Return the (x, y) coordinate for the center point of the cell that contains the specified text.  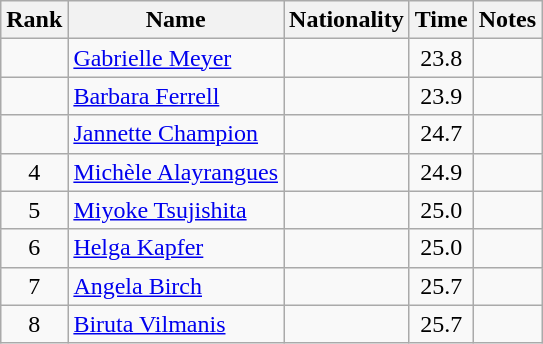
23.9 (441, 96)
Time (441, 20)
8 (34, 324)
7 (34, 286)
Angela Birch (176, 286)
Miyoke Tsujishita (176, 210)
Jannette Champion (176, 134)
Barbara Ferrell (176, 96)
Name (176, 20)
Notes (507, 20)
Michèle Alayrangues (176, 172)
24.9 (441, 172)
6 (34, 248)
Rank (34, 20)
Nationality (347, 20)
5 (34, 210)
Gabrielle Meyer (176, 58)
23.8 (441, 58)
Biruta Vilmanis (176, 324)
24.7 (441, 134)
Helga Kapfer (176, 248)
4 (34, 172)
